Detect which cell encompasses the target text, then output its (X, Y) center coordinate. 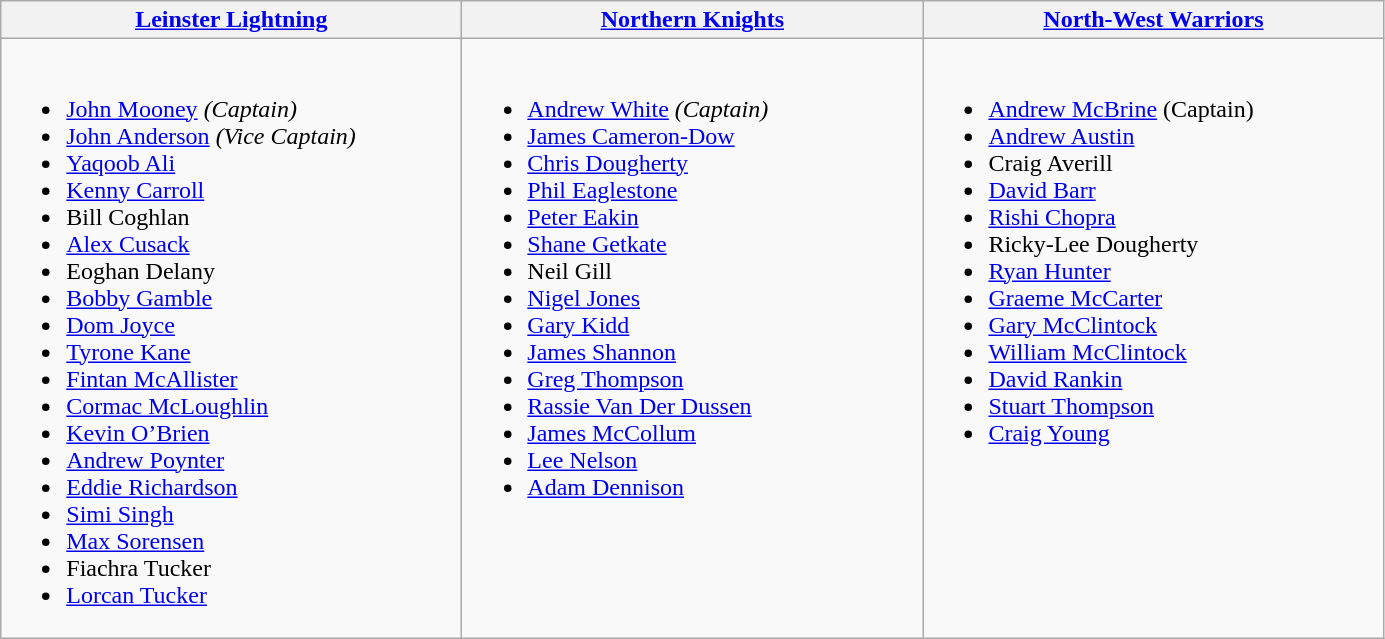
North-West Warriors (1154, 20)
Leinster Lightning (232, 20)
Northern Knights (692, 20)
